For the text-containing cell, return its midpoint in [X, Y] coordinate format. 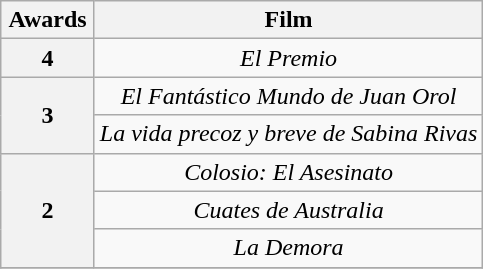
La vida precoz y breve de Sabina Rivas [288, 134]
La Demora [288, 248]
3 [48, 115]
El Fantástico Mundo de Juan Orol [288, 96]
Film [288, 20]
Colosio: El Asesinato [288, 172]
4 [48, 58]
El Premio [288, 58]
2 [48, 210]
Cuates de Australia [288, 210]
Awards [48, 20]
